For the text-containing cell, return its midpoint in [X, Y] coordinate format. 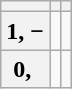
0, [26, 69]
1, − [26, 31]
